Capture the cell that displays the provided text and extract its (x, y) central coordinate. 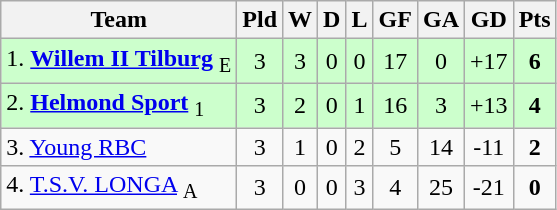
16 (395, 105)
4. T.S.V. LONGA A (119, 188)
+13 (490, 105)
L (360, 20)
2. Helmond Sport 1 (119, 105)
Team (119, 20)
-11 (490, 147)
W (300, 20)
17 (395, 61)
Pld (260, 20)
25 (440, 188)
14 (440, 147)
6 (534, 61)
3. Young RBC (119, 147)
D (332, 20)
GF (395, 20)
-21 (490, 188)
GA (440, 20)
GD (490, 20)
5 (395, 147)
+17 (490, 61)
1. Willem II Tilburg E (119, 61)
Pts (534, 20)
